Determine the [X, Y] coordinate at the center of the cell enclosing the given text.  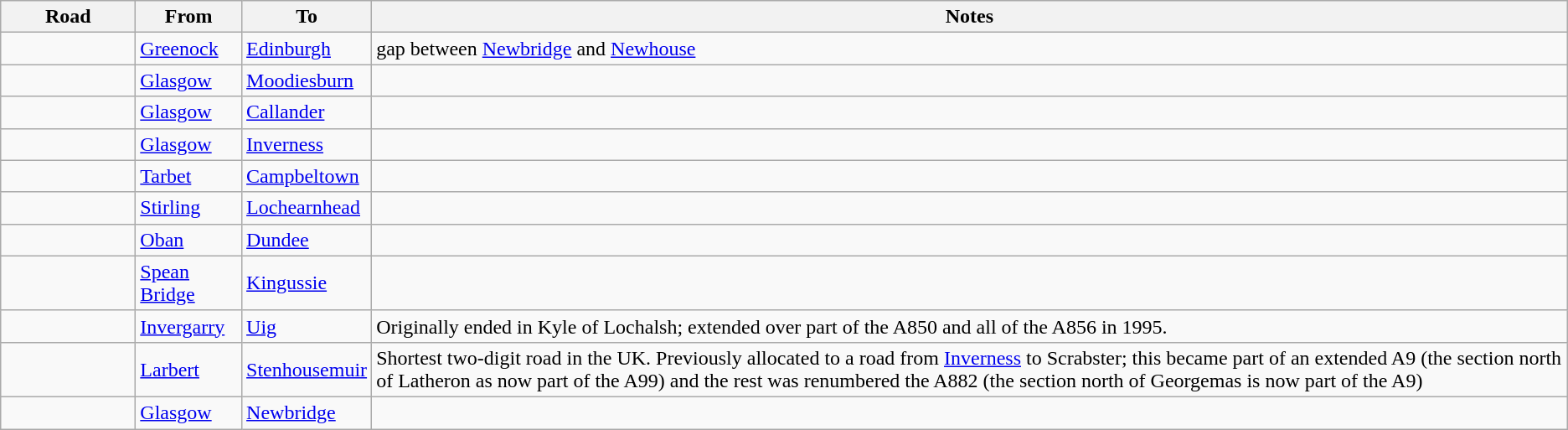
Road [69, 17]
Invergarry [189, 326]
Lochearnhead [307, 208]
Oban [189, 240]
From [189, 17]
Edinburgh [307, 49]
Spean Bridge [189, 283]
Dundee [307, 240]
Newbridge [307, 412]
Greenock [189, 49]
To [307, 17]
Callander [307, 112]
Uig [307, 326]
Larbert [189, 369]
Inverness [307, 144]
Stirling [189, 208]
Notes [970, 17]
Stenhousemuir [307, 369]
gap between Newbridge and Newhouse [970, 49]
Tarbet [189, 176]
Originally ended in Kyle of Lochalsh; extended over part of the A850 and all of the A856 in 1995. [970, 326]
Kingussie [307, 283]
Campbeltown [307, 176]
Moodiesburn [307, 80]
